For the text-containing cell, return its midpoint in (X, Y) coordinate format. 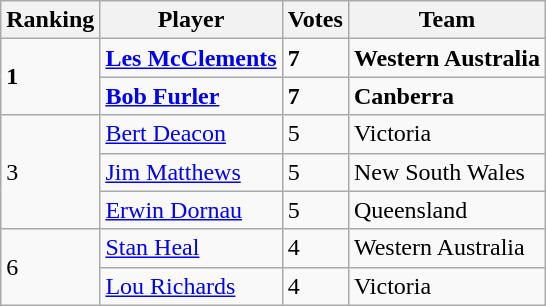
Votes (315, 20)
Les McClements (191, 58)
1 (50, 77)
Team (446, 20)
Queensland (446, 210)
Player (191, 20)
Erwin Dornau (191, 210)
Bob Furler (191, 96)
3 (50, 172)
Jim Matthews (191, 172)
6 (50, 267)
Lou Richards (191, 286)
Ranking (50, 20)
Stan Heal (191, 248)
Bert Deacon (191, 134)
New South Wales (446, 172)
Canberra (446, 96)
